Identify which cell holds the provided text, then report its [X, Y] central coordinate. 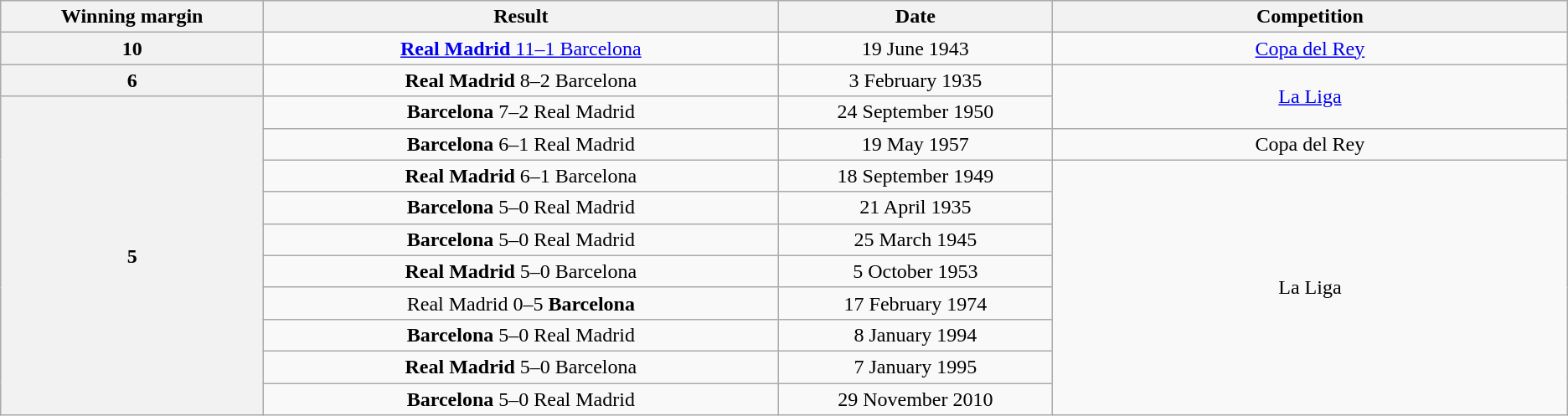
Real Madrid 6–1 Barcelona [521, 176]
5 [132, 256]
Real Madrid 8–2 Barcelona [521, 80]
Real Madrid 0–5 Barcelona [521, 303]
29 November 2010 [915, 399]
19 May 1957 [915, 144]
Date [915, 17]
Competition [1310, 17]
Winning margin [132, 17]
8 January 1994 [915, 335]
Barcelona 7–2 Real Madrid [521, 112]
19 June 1943 [915, 49]
25 March 1945 [915, 239]
6 [132, 80]
7 January 1995 [915, 367]
24 September 1950 [915, 112]
10 [132, 49]
Barcelona 6–1 Real Madrid [521, 144]
Result [521, 17]
21 April 1935 [915, 208]
17 February 1974 [915, 303]
3 February 1935 [915, 80]
18 September 1949 [915, 176]
Real Madrid 11–1 Barcelona [521, 49]
5 October 1953 [915, 271]
